Return the (x, y) coordinate for the center point of the cell that contains the specified text.  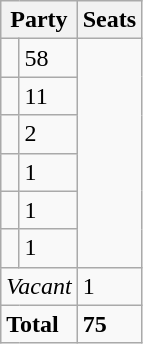
Seats (109, 20)
Total (39, 324)
11 (48, 96)
58 (48, 58)
Vacant (39, 286)
2 (48, 134)
75 (109, 324)
Party (39, 20)
